Pinpoint the cell where the given text exists, returning its (x, y) midpoint coordinate. 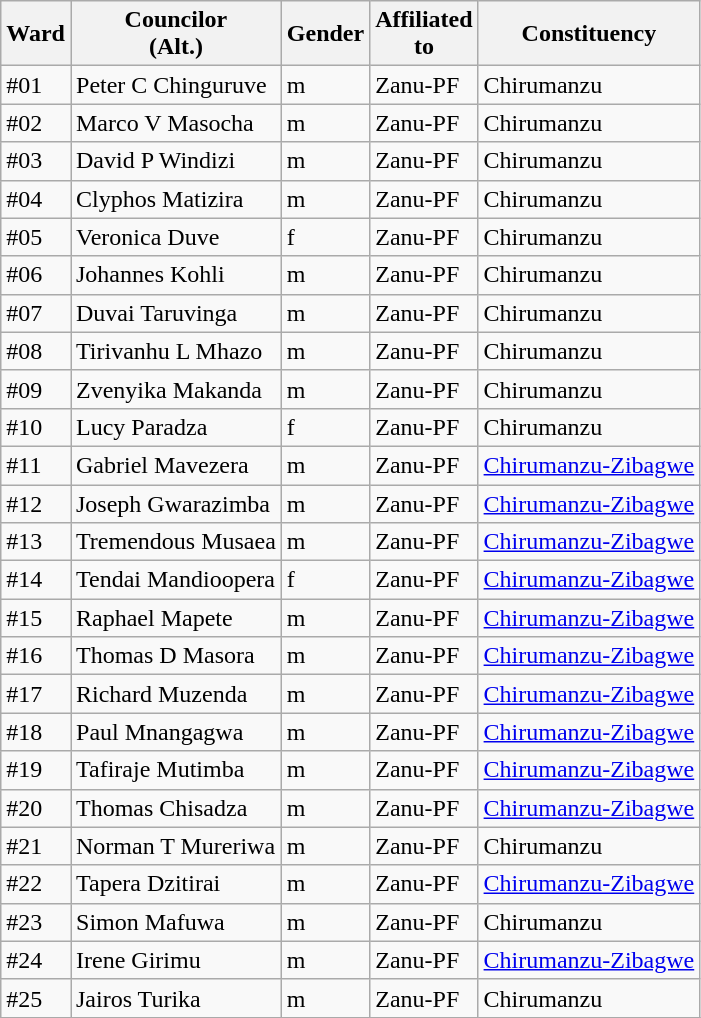
Tremendous Musaea (176, 542)
Ward (36, 34)
Joseph Gwarazimba (176, 503)
#25 (36, 998)
#12 (36, 503)
David P Windizi (176, 161)
Richard Muzenda (176, 694)
Irene Girimu (176, 960)
Paul Mnangagwa (176, 732)
#07 (36, 313)
Tapera Dzitirai (176, 884)
Gabriel Mavezera (176, 465)
#06 (36, 275)
#13 (36, 542)
#16 (36, 656)
#17 (36, 694)
#09 (36, 389)
#20 (36, 808)
#14 (36, 580)
Marco V Masocha (176, 123)
Simon Mafuwa (176, 922)
#21 (36, 846)
#03 (36, 161)
Affiliatedto (424, 34)
Tirivanhu L Mhazo (176, 351)
#18 (36, 732)
Veronica Duve (176, 237)
#04 (36, 199)
#05 (36, 237)
#23 (36, 922)
Raphael Mapete (176, 618)
Thomas Chisadza (176, 808)
Lucy Paradza (176, 427)
Constituency (589, 34)
Zvenyika Makanda (176, 389)
Duvai Taruvinga (176, 313)
#15 (36, 618)
Tafiraje Mutimba (176, 770)
Councilor(Alt.) (176, 34)
Gender (325, 34)
#10 (36, 427)
Peter C Chinguruve (176, 85)
Jairos Turika (176, 998)
#22 (36, 884)
#19 (36, 770)
Clyphos Matizira (176, 199)
#01 (36, 85)
#24 (36, 960)
Norman T Mureriwa (176, 846)
#11 (36, 465)
Thomas D Masora (176, 656)
#02 (36, 123)
Johannes Kohli (176, 275)
#08 (36, 351)
Tendai Mandioopera (176, 580)
